Return the (x, y) coordinate for the center point of the cell that contains the specified text.  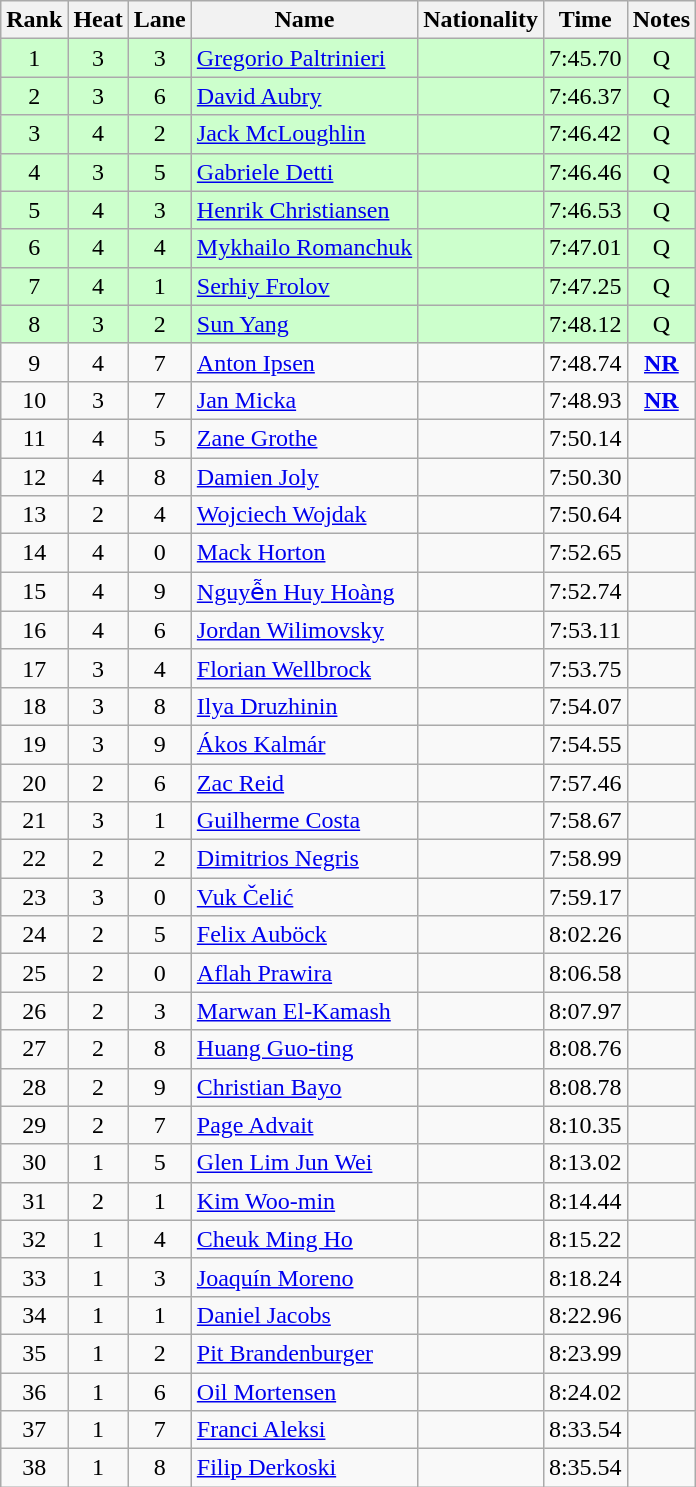
13 (34, 515)
19 (34, 744)
8:33.54 (585, 1430)
Lane (160, 20)
37 (34, 1430)
David Aubry (304, 96)
Cheuk Ming Ho (304, 1239)
38 (34, 1468)
Henrik Christiansen (304, 210)
Serhiy Frolov (304, 286)
28 (34, 1087)
Jan Micka (304, 400)
Time (585, 20)
Christian Bayo (304, 1087)
Guilherme Costa (304, 821)
20 (34, 783)
11 (34, 438)
7:54.55 (585, 744)
7:53.75 (585, 668)
Ákos Kalmár (304, 744)
7:48.74 (585, 362)
Anton Ipsen (304, 362)
7:47.25 (585, 286)
7:54.07 (585, 706)
Gregorio Paltrinieri (304, 58)
Glen Lim Jun Wei (304, 1163)
26 (34, 1011)
8:07.97 (585, 1011)
Marwan El-Kamash (304, 1011)
21 (34, 821)
7:46.37 (585, 96)
Oil Mortensen (304, 1391)
8:14.44 (585, 1201)
7:52.74 (585, 592)
Mykhailo Romanchuk (304, 248)
7:58.67 (585, 821)
Franci Aleksi (304, 1430)
Jack McLoughlin (304, 134)
7:50.30 (585, 477)
34 (34, 1315)
7:50.64 (585, 515)
30 (34, 1163)
15 (34, 592)
8:24.02 (585, 1391)
8:08.76 (585, 1049)
8:15.22 (585, 1239)
18 (34, 706)
Daniel Jacobs (304, 1315)
16 (34, 630)
7:48.93 (585, 400)
8:35.54 (585, 1468)
31 (34, 1201)
7:45.70 (585, 58)
Page Advait (304, 1125)
Aflah Prawira (304, 973)
12 (34, 477)
33 (34, 1277)
Notes (661, 20)
35 (34, 1353)
8:22.96 (585, 1315)
7:53.11 (585, 630)
8:02.26 (585, 935)
7:48.12 (585, 324)
Gabriele Detti (304, 172)
Filip Derkoski (304, 1468)
22 (34, 859)
8:23.99 (585, 1353)
Nguyễn Huy Hoàng (304, 592)
7:46.46 (585, 172)
27 (34, 1049)
24 (34, 935)
Dimitrios Negris (304, 859)
Sun Yang (304, 324)
36 (34, 1391)
25 (34, 973)
23 (34, 897)
32 (34, 1239)
Pit Brandenburger (304, 1353)
7:47.01 (585, 248)
Nationality (481, 20)
Rank (34, 20)
Kim Woo-min (304, 1201)
14 (34, 553)
7:52.65 (585, 553)
10 (34, 400)
Wojciech Wojdak (304, 515)
Heat (98, 20)
Vuk Čelić (304, 897)
Zane Grothe (304, 438)
Damien Joly (304, 477)
Name (304, 20)
29 (34, 1125)
Florian Wellbrock (304, 668)
Huang Guo-ting (304, 1049)
7:50.14 (585, 438)
Mack Horton (304, 553)
Zac Reid (304, 783)
17 (34, 668)
8:06.58 (585, 973)
7:58.99 (585, 859)
7:59.17 (585, 897)
7:46.53 (585, 210)
8:08.78 (585, 1087)
8:13.02 (585, 1163)
Felix Auböck (304, 935)
7:46.42 (585, 134)
Ilya Druzhinin (304, 706)
Joaquín Moreno (304, 1277)
8:10.35 (585, 1125)
8:18.24 (585, 1277)
Jordan Wilimovsky (304, 630)
7:57.46 (585, 783)
